Locate the cell with the specified text and output its (X, Y) center coordinate. 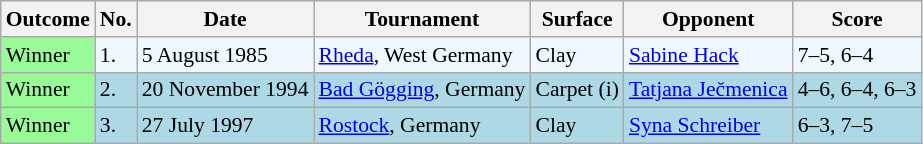
5 August 1985 (226, 55)
Sabine Hack (708, 55)
20 November 1994 (226, 90)
Syna Schreiber (708, 126)
27 July 1997 (226, 126)
Score (858, 19)
Bad Gögging, Germany (422, 90)
Date (226, 19)
No. (116, 19)
Surface (576, 19)
2. (116, 90)
Tatjana Ječmenica (708, 90)
Rheda, West Germany (422, 55)
Opponent (708, 19)
Rostock, Germany (422, 126)
1. (116, 55)
6–3, 7–5 (858, 126)
4–6, 6–4, 6–3 (858, 90)
Outcome (48, 19)
Carpet (i) (576, 90)
3. (116, 126)
7–5, 6–4 (858, 55)
Tournament (422, 19)
